Return (x, y) of the center of cell containing provided text 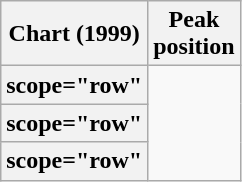
Chart (1999) (74, 34)
Peakposition (194, 34)
